Extract the (X, Y) coordinate from the center of the cell holding the provided text.  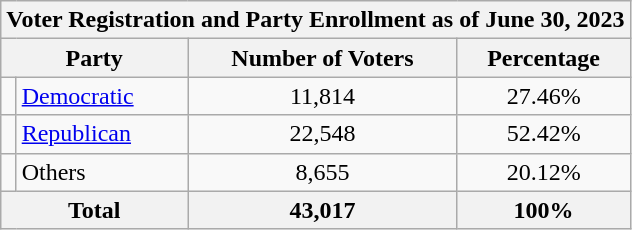
27.46% (544, 96)
Voter Registration and Party Enrollment as of June 30, 2023 (316, 20)
52.42% (544, 134)
20.12% (544, 172)
Total (94, 210)
Others (102, 172)
Percentage (544, 58)
Republican (102, 134)
100% (544, 210)
11,814 (323, 96)
43,017 (323, 210)
Number of Voters (323, 58)
Democratic (102, 96)
8,655 (323, 172)
Party (94, 58)
22,548 (323, 134)
